Detect which cell encompasses the target text, then output its [X, Y] center coordinate. 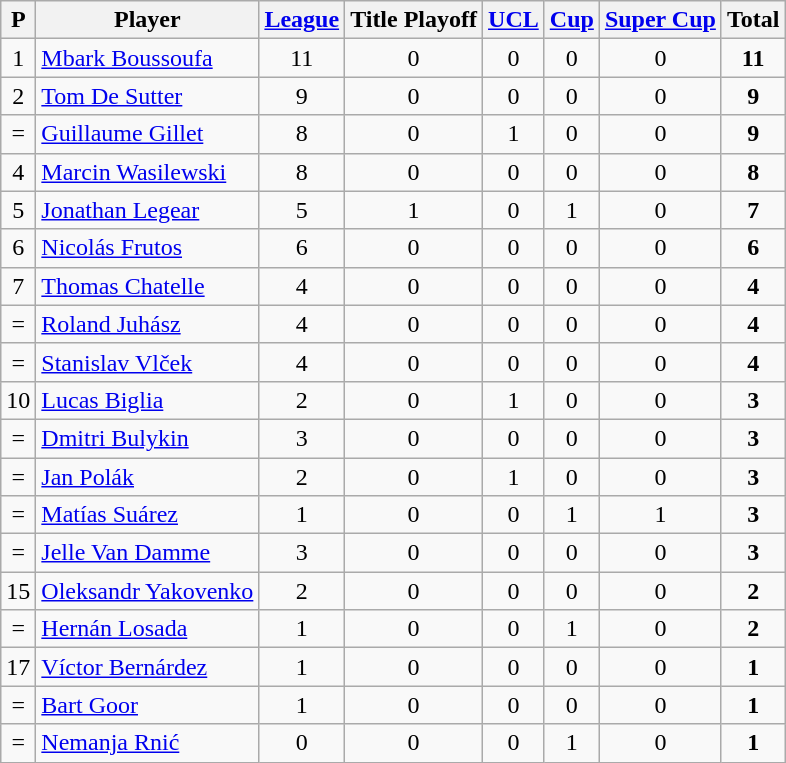
Jonathan Legear [148, 210]
Dmitri Bulykin [148, 438]
Total [753, 20]
UCL [514, 20]
15 [18, 591]
Thomas Chatelle [148, 286]
Bart Goor [148, 705]
Roland Juhász [148, 324]
Víctor Bernárdez [148, 667]
Player [148, 20]
Marcin Wasilewski [148, 172]
Hernán Losada [148, 629]
P [18, 20]
10 [18, 400]
Jelle Van Damme [148, 553]
Oleksandr Yakovenko [148, 591]
Super Cup [660, 20]
Tom De Sutter [148, 96]
Nicolás Frutos [148, 248]
Guillaume Gillet [148, 134]
Matías Suárez [148, 515]
Mbark Boussoufa [148, 58]
17 [18, 667]
Lucas Biglia [148, 400]
Jan Polák [148, 477]
League [302, 20]
Cup [572, 20]
Title Playoff [414, 20]
Stanislav Vlček [148, 362]
Nemanja Rnić [148, 743]
